For the text-containing cell, return its midpoint in (X, Y) coordinate format. 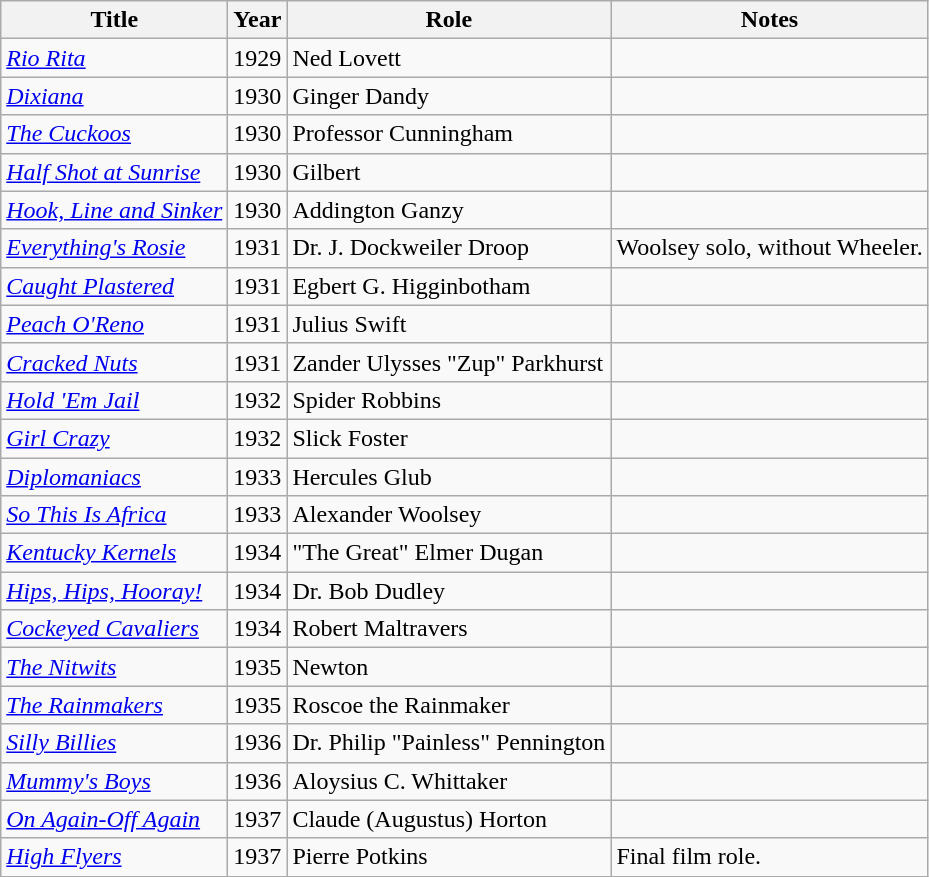
Dr. Philip "Painless" Pennington (449, 743)
Aloysius C. Whittaker (449, 781)
The Cuckoos (114, 134)
Half Shot at Sunrise (114, 172)
Title (114, 20)
Mummy's Boys (114, 781)
Claude (Augustus) Horton (449, 819)
Zander Ulysses "Zup" Parkhurst (449, 362)
Notes (770, 20)
Addington Ganzy (449, 210)
Woolsey solo, without Wheeler. (770, 248)
Newton (449, 667)
Dixiana (114, 96)
Dr. Bob Dudley (449, 591)
Spider Robbins (449, 400)
Silly Billies (114, 743)
Hips, Hips, Hooray! (114, 591)
Roscoe the Rainmaker (449, 705)
Diplomaniacs (114, 477)
Pierre Potkins (449, 857)
On Again-Off Again (114, 819)
The Rainmakers (114, 705)
Everything's Rosie (114, 248)
Gilbert (449, 172)
1929 (258, 58)
Professor Cunningham (449, 134)
Cockeyed Cavaliers (114, 629)
Rio Rita (114, 58)
So This Is Africa (114, 515)
Kentucky Kernels (114, 553)
Girl Crazy (114, 438)
Hercules Glub (449, 477)
Slick Foster (449, 438)
Dr. J. Dockweiler Droop (449, 248)
Julius Swift (449, 324)
"The Great" Elmer Dugan (449, 553)
Alexander Woolsey (449, 515)
Egbert G. Higginbotham (449, 286)
Final film role. (770, 857)
Hold 'Em Jail (114, 400)
The Nitwits (114, 667)
Robert Maltravers (449, 629)
Hook, Line and Sinker (114, 210)
Ginger Dandy (449, 96)
Ned Lovett (449, 58)
Role (449, 20)
Caught Plastered (114, 286)
Cracked Nuts (114, 362)
Peach O'Reno (114, 324)
Year (258, 20)
High Flyers (114, 857)
